Pinpoint the cell where the given text exists, returning its (x, y) midpoint coordinate. 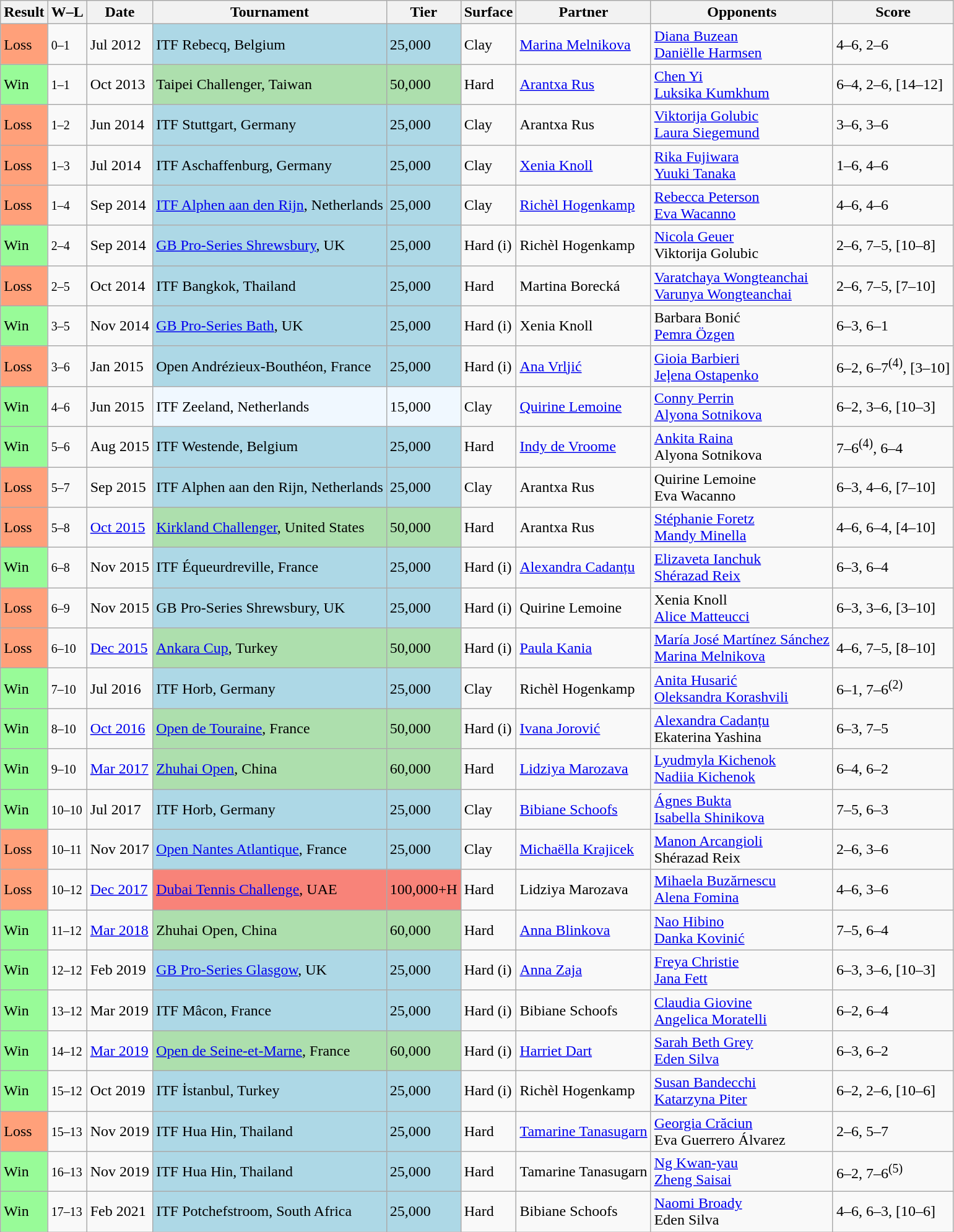
Sep 2015 (119, 486)
6–3, 7–5 (893, 729)
W–L (67, 12)
1–3 (67, 165)
Ana Vrljić (583, 366)
6–2, 2–6, [10–6] (893, 1090)
Tier (423, 12)
10–11 (67, 849)
Kirkland Challenger, United States (270, 527)
Manon Arcangioli Shérazad Reix (742, 849)
Georgia Crăciun Eva Guerrero Álvarez (742, 1131)
GB Pro-Series Glasgow, UK (270, 970)
7–10 (67, 688)
Viktorija Golubic Laura Siegemund (742, 125)
9–10 (67, 769)
6–2, 7–6(5) (893, 1172)
2–6, 5–7 (893, 1131)
4–6, 7–5, [8–10] (893, 648)
6–4, 2–6, [14–12] (893, 84)
Conny Perrin Alyona Sotnikova (742, 406)
Nov 2017 (119, 849)
6–3, 4–6, [7–10] (893, 486)
7–5, 6–3 (893, 809)
2–4 (67, 245)
Harriet Dart (583, 1051)
Marina Melnikova (583, 45)
Jul 2017 (119, 809)
6–2, 6–7(4), [3–10] (893, 366)
Partner (583, 12)
Varatchaya Wongteanchai Varunya Wongteanchai (742, 286)
Feb 2021 (119, 1212)
Mar 2017 (119, 769)
ITF Zeeland, Netherlands (270, 406)
Anna Blinkova (583, 929)
6–3, 6–4 (893, 568)
6–4, 6–2 (893, 769)
Mihaela Buzărnescu Alena Fomina (742, 890)
Surface (488, 12)
Oct 2013 (119, 84)
2–5 (67, 286)
6–3, 6–2 (893, 1051)
Open de Seine-et-Marne, France (270, 1051)
Rebecca Peterson Eva Wacanno (742, 205)
3–6, 3–6 (893, 125)
Result (24, 12)
Aug 2015 (119, 447)
Michaëlla Krajicek (583, 849)
Date (119, 12)
Score (893, 12)
4–6, 6–3, [10–6] (893, 1212)
6–3, 6–1 (893, 325)
1–2 (67, 125)
0–1 (67, 45)
Mar 2018 (119, 929)
ITF Mâcon, France (270, 1010)
Open Andrézieux-Bouthéon, France (270, 366)
3–5 (67, 325)
GB Pro-Series Bath, UK (270, 325)
2–6, 7–5, [7–10] (893, 286)
Martina Borecká (583, 286)
15,000 (423, 406)
6–2, 6–4 (893, 1010)
12–12 (67, 970)
Quirine Lemoine Eva Wacanno (742, 486)
2–6, 3–6 (893, 849)
4–6, 3–6 (893, 890)
Oct 2016 (119, 729)
5–6 (67, 447)
15–13 (67, 1131)
2–6, 7–5, [10–8] (893, 245)
Paula Kania (583, 648)
Anita Husarić Oleksandra Korashvili (742, 688)
Oct 2015 (119, 527)
7–6(4), 6–4 (893, 447)
100,000+H (423, 890)
Ankita Raina Alyona Sotnikova (742, 447)
Nao Hibino Danka Kovinić (742, 929)
ITF Potchefstroom, South Africa (270, 1212)
Jun 2015 (119, 406)
Alexandra Cadanțu (583, 568)
Ivana Jorović (583, 729)
1–1 (67, 84)
Open Nantes Atlantique, France (270, 849)
Opponents (742, 12)
Rika Fujiwara Yuuki Tanaka (742, 165)
Dec 2015 (119, 648)
ITF Rebecq, Belgium (270, 45)
4–6, 2–6 (893, 45)
Open de Touraine, France (270, 729)
ITF Bangkok, Thailand (270, 286)
Dubai Tennis Challenge, UAE (270, 890)
Jun 2014 (119, 125)
Nicola Geuer Viktorija Golubic (742, 245)
Oct 2014 (119, 286)
11–12 (67, 929)
6–3, 3–6, [10–3] (893, 970)
14–12 (67, 1051)
4–6, 4–6 (893, 205)
6–1, 7–6(2) (893, 688)
Jul 2016 (119, 688)
ITF Aschaffenburg, Germany (270, 165)
10–10 (67, 809)
Taipei Challenger, Taiwan (270, 84)
Ng Kwan-yau Zheng Saisai (742, 1172)
Feb 2019 (119, 970)
6–8 (67, 568)
Stéphanie Foretz Mandy Minella (742, 527)
Chen Yi Luksika Kumkhum (742, 84)
Ágnes Bukta Isabella Shinikova (742, 809)
Naomi Broady Eden Silva (742, 1212)
1–4 (67, 205)
María José Martínez Sánchez Marina Melnikova (742, 648)
ITF Équeurdreville, France (270, 568)
Diana Buzean Daniëlle Harmsen (742, 45)
6–10 (67, 648)
Freya Christie Jana Fett (742, 970)
Jan 2015 (119, 366)
Indy de Vroome (583, 447)
Jul 2012 (119, 45)
1–6, 4–6 (893, 165)
Claudia Giovine Angelica Moratelli (742, 1010)
13–12 (67, 1010)
Susan Bandecchi Katarzyna Piter (742, 1090)
Nov 2014 (119, 325)
Anna Zaja (583, 970)
Sarah Beth Grey Eden Silva (742, 1051)
10–12 (67, 890)
4–6, 6–4, [4–10] (893, 527)
17–13 (67, 1212)
Dec 2017 (119, 890)
Lyudmyla Kichenok Nadiia Kichenok (742, 769)
Ankara Cup, Turkey (270, 648)
15–12 (67, 1090)
6–2, 3–6, [10–3] (893, 406)
ITF Westende, Belgium (270, 447)
5–7 (67, 486)
Jul 2014 (119, 165)
6–3, 3–6, [3–10] (893, 608)
16–13 (67, 1172)
5–8 (67, 527)
6–9 (67, 608)
ITF İstanbul, Turkey (270, 1090)
3–6 (67, 366)
Oct 2019 (119, 1090)
7–5, 6–4 (893, 929)
Elizaveta Ianchuk Shérazad Reix (742, 568)
Gioia Barbieri Jeļena Ostapenko (742, 366)
ITF Stuttgart, Germany (270, 125)
Xenia Knoll Alice Matteucci (742, 608)
8–10 (67, 729)
Tournament (270, 12)
Alexandra Cadanțu Ekaterina Yashina (742, 729)
Barbara Bonić Pemra Özgen (742, 325)
4–6 (67, 406)
